Identify which cell holds the provided text, then report its (X, Y) central coordinate. 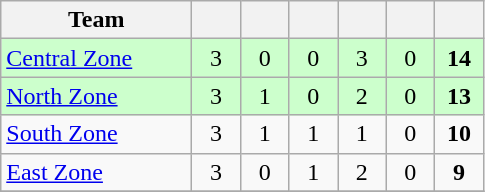
9 (460, 172)
10 (460, 134)
Team (96, 20)
13 (460, 96)
East Zone (96, 172)
Central Zone (96, 58)
14 (460, 58)
North Zone (96, 96)
South Zone (96, 134)
